Search for the cell housing the specified text and yield its (x, y) center coordinate. 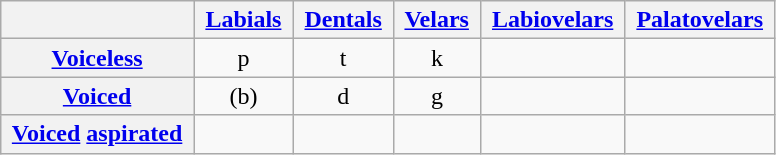
Palatovelars (700, 20)
Voiceless (98, 58)
p (244, 58)
Voiced aspirated (98, 134)
Velars (436, 20)
g (436, 96)
Labials (244, 20)
Voiced (98, 96)
Dentals (343, 20)
t (343, 58)
Labiovelars (552, 20)
d (343, 96)
k (436, 58)
(b) (244, 96)
